Return the [X, Y] coordinate for the center point of the cell that contains the specified text.  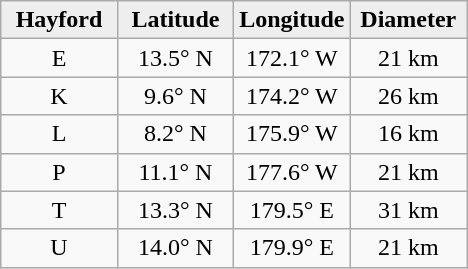
172.1° W [292, 58]
31 km [408, 210]
T [59, 210]
P [59, 172]
Longitude [292, 20]
U [59, 248]
14.0° N [175, 248]
Latitude [175, 20]
13.5° N [175, 58]
9.6° N [175, 96]
8.2° N [175, 134]
16 km [408, 134]
179.5° E [292, 210]
26 km [408, 96]
Diameter [408, 20]
175.9° W [292, 134]
Hayford [59, 20]
177.6° W [292, 172]
11.1° N [175, 172]
174.2° W [292, 96]
13.3° N [175, 210]
E [59, 58]
179.9° E [292, 248]
K [59, 96]
L [59, 134]
